Return the [X, Y] coordinate for the center point of the cell that contains the specified text.  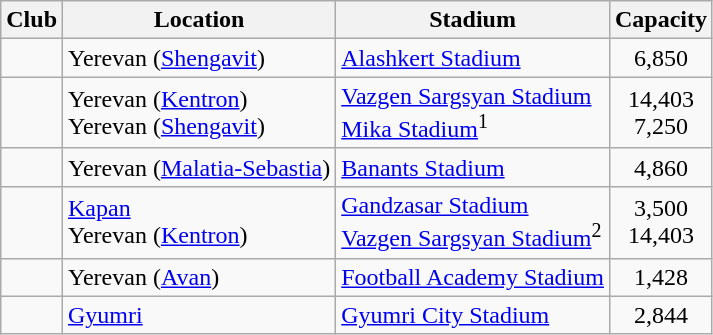
Banants Stadium [473, 167]
Location [200, 20]
Gandzasar StadiumVazgen Sargsyan Stadium2 [473, 222]
Vazgen Sargsyan StadiumMika Stadium1 [473, 113]
Yerevan (Malatia-Sebastia) [200, 167]
Yerevan (Shengavit) [200, 58]
3,50014,403 [660, 222]
Gyumri City Stadium [473, 315]
Alashkert Stadium [473, 58]
Yerevan (Avan) [200, 277]
Stadium [473, 20]
Yerevan (Kentron)Yerevan (Shengavit) [200, 113]
KapanYerevan (Kentron) [200, 222]
14,4037,250 [660, 113]
Club [32, 20]
Capacity [660, 20]
Gyumri [200, 315]
2,844 [660, 315]
6,850 [660, 58]
4,860 [660, 167]
1,428 [660, 277]
Football Academy Stadium [473, 277]
